Locate the cell with the specified text and output its [x, y] center coordinate. 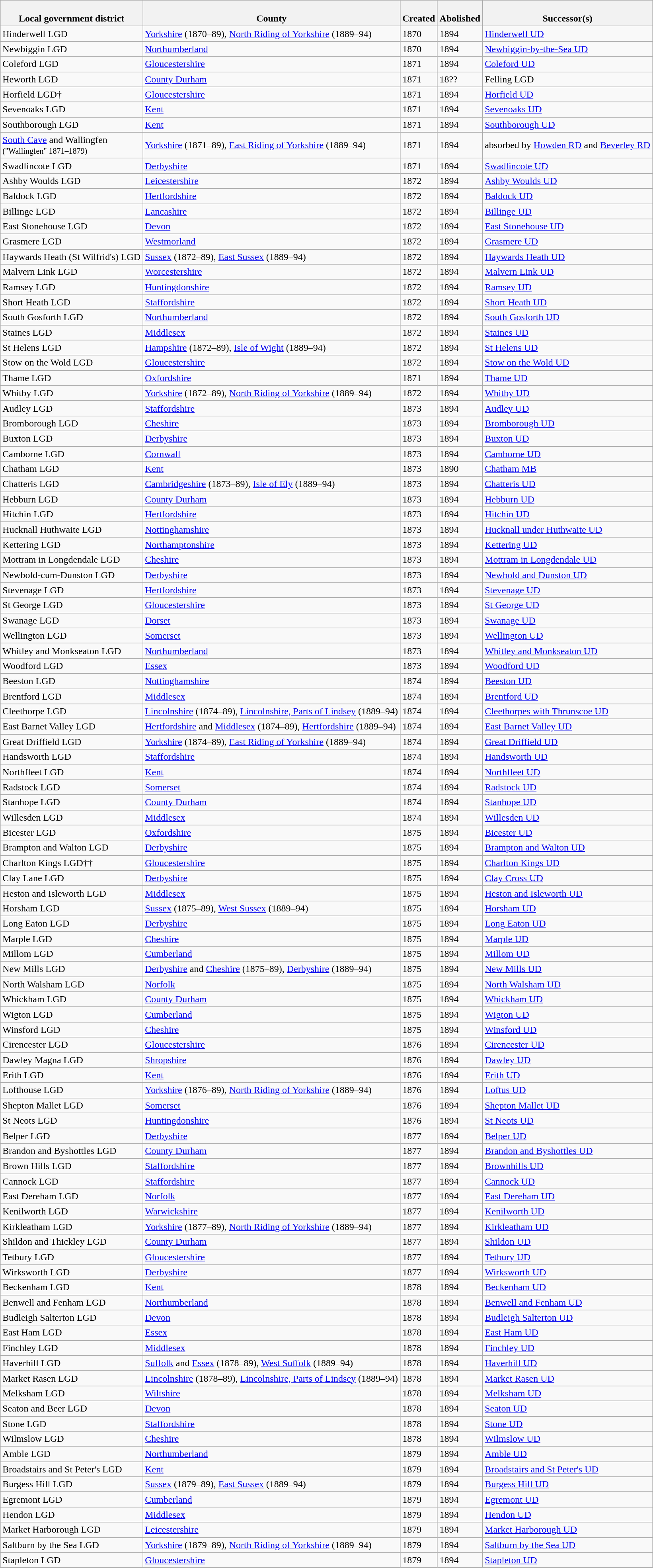
Short Heath LGD [72, 302]
South Gosforth UD [567, 317]
Millom UD [567, 954]
Short Heath UD [567, 302]
Malvern Link UD [567, 272]
Newbold and Dunston UD [567, 575]
St Neots UD [567, 1120]
Northfleet UD [567, 772]
Wigton LGD [72, 1015]
Kenilworth LGD [72, 1212]
Swadlincote UD [567, 166]
Long Eaton LGD [72, 923]
St Helens UD [567, 348]
Lancashire [271, 211]
Bicester LGD [72, 833]
Amble UD [567, 1454]
Charlton Kings LGD†† [72, 863]
Local government district [72, 14]
Beckenham LGD [72, 1287]
Seaton and Beer LGD [72, 1408]
New Mills UD [567, 969]
Hitchin UD [567, 514]
Erith UD [567, 1075]
Created [419, 14]
Kirkleatham LGD [72, 1227]
East Barnet Valley LGD [72, 727]
Successor(s) [567, 14]
Lofthouse LGD [72, 1090]
Ramsey LGD [72, 287]
Kettering UD [567, 545]
Sevenoaks LGD [72, 109]
Stone UD [567, 1423]
South Cave and Wallingfen("Wallingfen" 1871–1879) [72, 145]
Willesden LGD [72, 817]
Belper LGD [72, 1136]
Staines UD [567, 332]
Amble LGD [72, 1454]
Budleigh Salterton LGD [72, 1318]
Buxton UD [567, 438]
Egremont LGD [72, 1500]
Abolished [460, 14]
Derbyshire and Cheshire (1875–89), Derbyshire (1889–94) [271, 969]
Baldock LGD [72, 196]
Market Rasen UD [567, 1378]
Camborne UD [567, 454]
Warwickshire [271, 1212]
Egremont UD [567, 1500]
18?? [460, 79]
Stanhope LGD [72, 802]
Burgess Hill LGD [72, 1484]
Burgess Hill UD [567, 1484]
Hertfordshire and Middlesex (1874–89), Hertfordshire (1889–94) [271, 727]
Grasmere UD [567, 242]
Brownhills UD [567, 1166]
Coleford UD [567, 64]
Audley LGD [72, 408]
1890 [460, 469]
Clay Lane LGD [72, 878]
Haywards Heath UD [567, 257]
East Dereham UD [567, 1197]
Newbiggin LGD [72, 49]
Chatham LGD [72, 469]
Hampshire (1872–89), Isle of Wight (1889–94) [271, 348]
Stapleton LGD [72, 1560]
Handsworth UD [567, 757]
Cleethorpes with Thrunscoe UD [567, 712]
Benwell and Fenham LGD [72, 1302]
East Ham UD [567, 1333]
Wirksworth LGD [72, 1272]
Woodford LGD [72, 666]
Marple UD [567, 938]
Millom LGD [72, 954]
East Stonehouse UD [567, 227]
Newbold-cum-Dunston LGD [72, 575]
Stone LGD [72, 1423]
Kirkleatham UD [567, 1227]
Yorkshire (1876–89), North Riding of Yorkshire (1889–94) [271, 1090]
Tetbury UD [567, 1257]
Broadstairs and St Peter's LGD [72, 1469]
St Neots LGD [72, 1120]
East Ham LGD [72, 1333]
Baldock UD [567, 196]
Cirencester UD [567, 1045]
East Stonehouse LGD [72, 227]
St George UD [567, 605]
Seaton UD [567, 1408]
Long Eaton UD [567, 923]
Kenilworth UD [567, 1212]
Hendon UD [567, 1515]
Market Harborough UD [567, 1530]
Cambridgeshire (1873–89), Isle of Ely (1889–94) [271, 484]
Radstock UD [567, 787]
Billinge UD [567, 211]
Shepton Mallet LGD [72, 1105]
Whitley and Monkseaton UD [567, 651]
Belper UD [567, 1136]
Marple LGD [72, 938]
Wiltshire [271, 1393]
Beeston UD [567, 681]
Southborough LGD [72, 125]
Brandon and Byshottles LGD [72, 1151]
East Dereham LGD [72, 1197]
Stow on the Wold UD [567, 363]
St George LGD [72, 605]
Buxton LGD [72, 438]
Market Rasen LGD [72, 1378]
Yorkshire (1877–89), North Riding of Yorkshire (1889–94) [271, 1227]
Kettering LGD [72, 545]
Hucknall Huthwaite LGD [72, 530]
New Mills LGD [72, 969]
Market Harborough LGD [72, 1530]
Mottram in Longdendale UD [567, 560]
Sussex (1879–89), East Sussex (1889–94) [271, 1484]
Malvern Link LGD [72, 272]
Swanage LGD [72, 620]
North Walsham UD [567, 984]
Stevenage UD [567, 590]
Finchley UD [567, 1348]
Lincolnshire (1878–89), Lincolnshire, Parts of Lindsey (1889–94) [271, 1378]
Billinge LGD [72, 211]
Sussex (1875–89), West Sussex (1889–94) [271, 908]
South Gosforth LGD [72, 317]
Charlton Kings UD [567, 863]
Benwell and Fenham UD [567, 1302]
Beckenham UD [567, 1287]
Budleigh Salterton UD [567, 1318]
Clay Cross UD [567, 878]
Loftus UD [567, 1090]
Chatteris LGD [72, 484]
Heston and Isleworth LGD [72, 893]
Cannock UD [567, 1181]
Thame UD [567, 378]
Heston and Isleworth UD [567, 893]
Brampton and Walton LGD [72, 848]
Bromborough LGD [72, 423]
Mottram in Longdendale LGD [72, 560]
Sussex (1872–89), East Sussex (1889–94) [271, 257]
Worcestershire [271, 272]
North Walsham LGD [72, 984]
Ashby Woulds UD [567, 181]
Suffolk and Essex (1878–89), West Suffolk (1889–94) [271, 1363]
Winsford UD [567, 1030]
Yorkshire (1872–89), North Riding of Yorkshire (1889–94) [271, 393]
Stanhope UD [567, 802]
Melksham UD [567, 1393]
Shropshire [271, 1060]
Chatham MB [567, 469]
Yorkshire (1879–89), North Riding of Yorkshire (1889–94) [271, 1545]
Haverhill UD [567, 1363]
Grasmere LGD [72, 242]
Horsham UD [567, 908]
absorbed by Howden RD and Beverley RD [567, 145]
Hebburn UD [567, 499]
East Barnet Valley UD [567, 727]
Yorkshire (1874–89), East Riding of Yorkshire (1889–94) [271, 742]
Heworth LGD [72, 79]
Stow on the Wold LGD [72, 363]
Cornwall [271, 454]
Hebburn LGD [72, 499]
Northfleet LGD [72, 772]
Brentford UD [567, 696]
Bromborough UD [567, 423]
Broadstairs and St Peter's UD [567, 1469]
Wilmslow UD [567, 1439]
Horfield LGD† [72, 94]
Camborne LGD [72, 454]
Wellington UD [567, 635]
Haverhill LGD [72, 1363]
Dawley Magna LGD [72, 1060]
Hitchin LGD [72, 514]
Dawley UD [567, 1060]
Cannock LGD [72, 1181]
Brandon and Byshottles UD [567, 1151]
Brown Hills LGD [72, 1166]
Stapleton UD [567, 1560]
Shildon UD [567, 1242]
Wirksworth UD [567, 1272]
Saltburn by the Sea UD [567, 1545]
St Helens LGD [72, 348]
County [271, 14]
Willesden UD [567, 817]
Shepton Mallet UD [567, 1105]
Horsham LGD [72, 908]
Lincolnshire (1874–89), Lincolnshire, Parts of Lindsey (1889–94) [271, 712]
Bicester UD [567, 833]
Melksham LGD [72, 1393]
Tetbury LGD [72, 1257]
Cleethorpe LGD [72, 712]
Whickham UD [567, 999]
Cirencester LGD [72, 1045]
Dorset [271, 620]
Hendon LGD [72, 1515]
Winsford LGD [72, 1030]
Yorkshire (1871–89), East Riding of Yorkshire (1889–94) [271, 145]
Saltburn by the Sea LGD [72, 1545]
Finchley LGD [72, 1348]
Wilmslow LGD [72, 1439]
Yorkshire (1870–89), North Riding of Yorkshire (1889–94) [271, 34]
Erith LGD [72, 1075]
Beeston LGD [72, 681]
Shildon and Thickley LGD [72, 1242]
Haywards Heath (St Wilfrid's) LGD [72, 257]
Whitby LGD [72, 393]
Sevenoaks UD [567, 109]
Radstock LGD [72, 787]
Brampton and Walton UD [567, 848]
Woodford UD [567, 666]
Hinderwell UD [567, 34]
Ashby Woulds LGD [72, 181]
Wellington LGD [72, 635]
Whitby UD [567, 393]
Whickham LGD [72, 999]
Westmorland [271, 242]
Hinderwell LGD [72, 34]
Handsworth LGD [72, 757]
Audley UD [567, 408]
Horfield UD [567, 94]
Great Driffield LGD [72, 742]
Wigton UD [567, 1015]
Whitley and Monkseaton LGD [72, 651]
Hucknall under Huthwaite UD [567, 530]
Stevenage LGD [72, 590]
Felling LGD [567, 79]
Northamptonshire [271, 545]
Swanage UD [567, 620]
Brentford LGD [72, 696]
Coleford LGD [72, 64]
Newbiggin-by-the-Sea UD [567, 49]
Southborough UD [567, 125]
Staines LGD [72, 332]
Great Driffield UD [567, 742]
Chatteris UD [567, 484]
Thame LGD [72, 378]
Ramsey UD [567, 287]
Swadlincote LGD [72, 166]
